Output the [X, Y] coordinate of the center of the cell containing the given text.  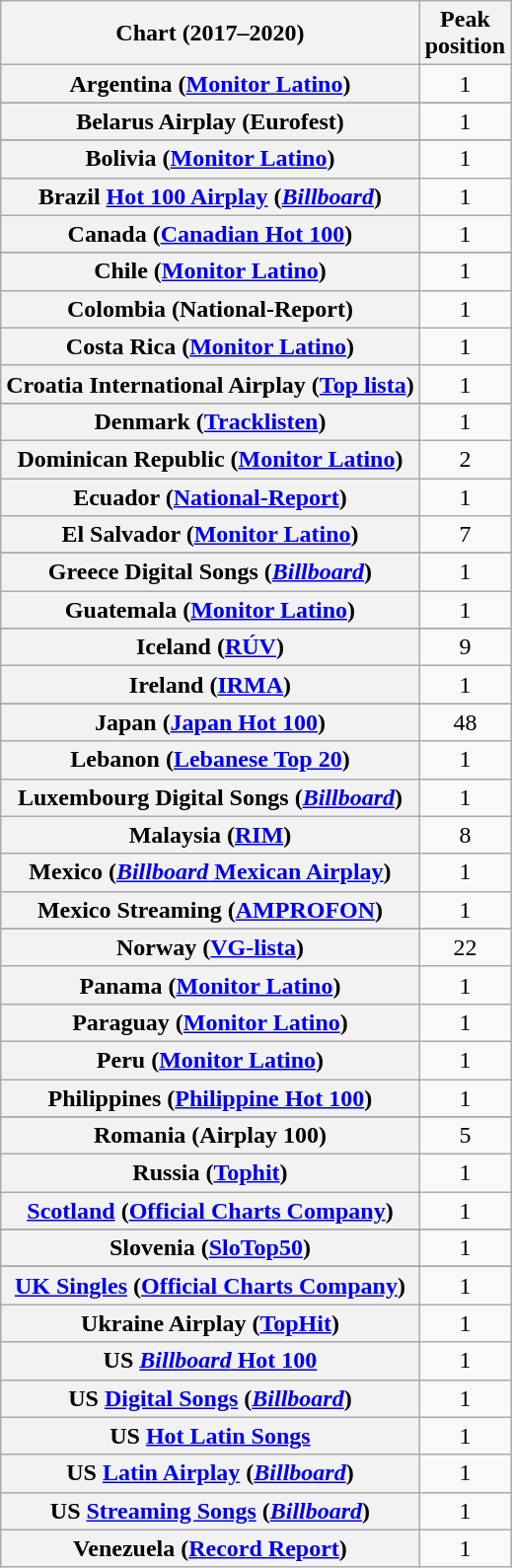
9 [465, 647]
Greece Digital Songs (Billboard) [210, 572]
2 [465, 459]
Venezuela (Record Report) [210, 1548]
US Hot Latin Songs [210, 1436]
Malaysia (RIM) [210, 835]
Croatia International Airplay (Top lista) [210, 384]
Peru (Monitor Latino) [210, 1060]
Ecuador (National-Report) [210, 496]
Peakposition [465, 34]
UK Singles (Official Charts Company) [210, 1286]
48 [465, 722]
Panama (Monitor Latino) [210, 985]
5 [465, 1136]
Mexico (Billboard Mexican Airplay) [210, 872]
Brazil Hot 100 Airplay (Billboard) [210, 196]
Colombia (National-Report) [210, 309]
Chile (Monitor Latino) [210, 271]
Denmark (Tracklisten) [210, 421]
US Billboard Hot 100 [210, 1361]
Guatemala (Monitor Latino) [210, 610]
Chart (2017–2020) [210, 34]
Costa Rica (Monitor Latino) [210, 346]
US Streaming Songs (Billboard) [210, 1511]
Argentina (Monitor Latino) [210, 84]
Iceland (RÚV) [210, 647]
Bolivia (Monitor Latino) [210, 159]
Luxembourg Digital Songs (Billboard) [210, 797]
Scotland (Official Charts Company) [210, 1211]
Paraguay (Monitor Latino) [210, 1022]
Mexico Streaming (AMPROFON) [210, 910]
Norway (VG-lista) [210, 947]
El Salvador (Monitor Latino) [210, 535]
Ukraine Airplay (TopHit) [210, 1323]
22 [465, 947]
Japan (Japan Hot 100) [210, 722]
Russia (Tophit) [210, 1173]
8 [465, 835]
Dominican Republic (Monitor Latino) [210, 459]
Canada (Canadian Hot 100) [210, 234]
US Latin Airplay (Billboard) [210, 1473]
Romania (Airplay 100) [210, 1136]
Belarus Airplay (Eurofest) [210, 121]
Lebanon (Lebanese Top 20) [210, 760]
Ireland (IRMA) [210, 685]
7 [465, 535]
US Digital Songs (Billboard) [210, 1398]
Slovenia (SloTop50) [210, 1248]
Philippines (Philippine Hot 100) [210, 1098]
